Output the (X, Y) coordinate of the center of the cell containing the given text.  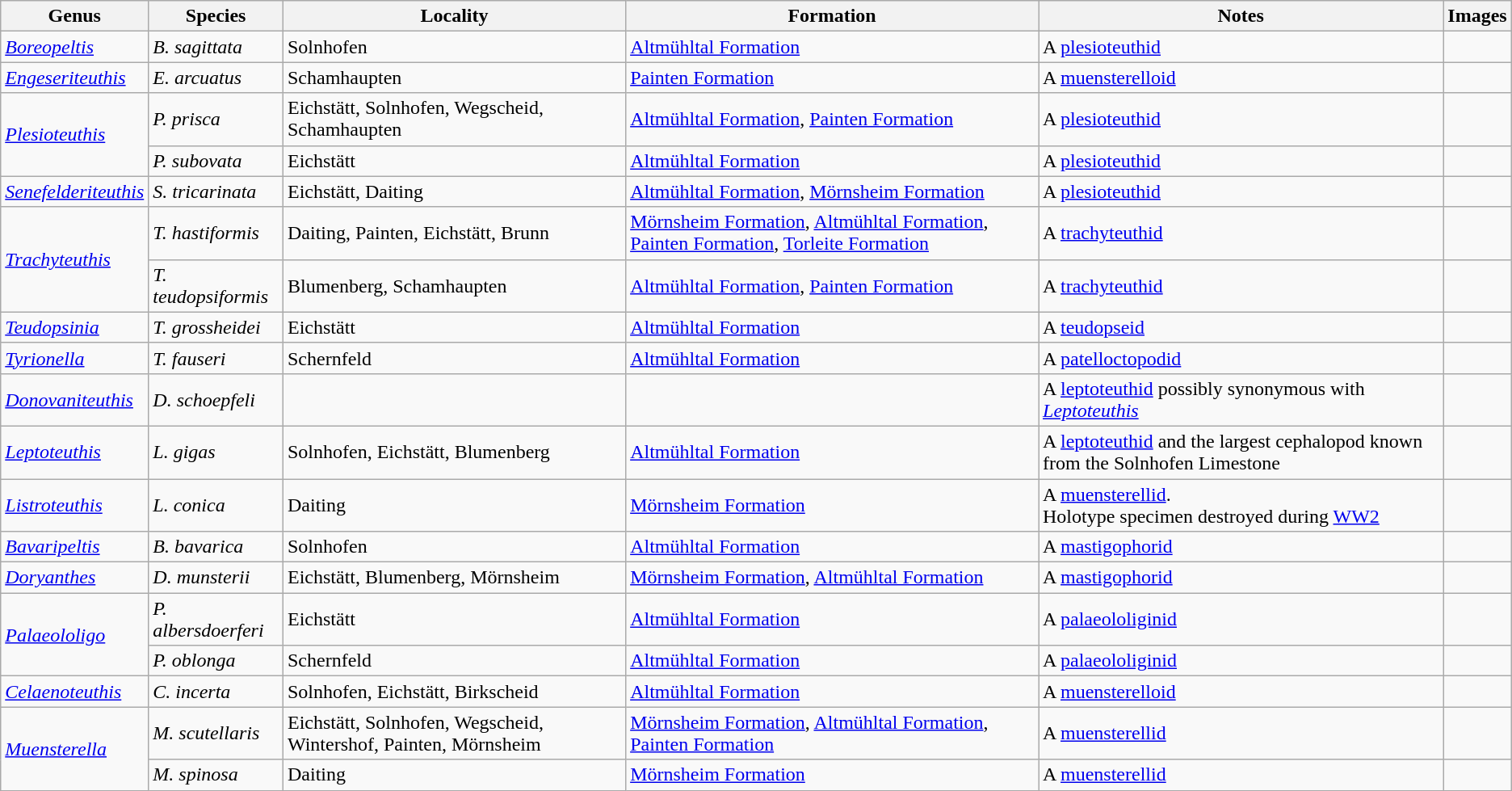
D. schoepfeli (216, 399)
M. spinosa (216, 775)
Celaenoteuthis (74, 692)
Solnhofen, Eichstätt, Blumenberg (454, 452)
Bavaripeltis (74, 547)
Blumenberg, Schamhaupten (454, 286)
A muensterellid.Holotype specimen destroyed during WW2 (1241, 504)
P. subovata (216, 161)
Donovaniteuthis (74, 399)
Leptoteuthis (74, 452)
Images (1477, 16)
Formation (832, 16)
Trachyteuthis (74, 259)
A patelloctopodid (1241, 358)
T. hastiformis (216, 233)
D. munsterii (216, 578)
C. incerta (216, 692)
S. tricarinata (216, 191)
Teudopsinia (74, 327)
L. gigas (216, 452)
Daiting, Painten, Eichstätt, Brunn (454, 233)
E. arcuatus (216, 78)
P. oblonga (216, 661)
Notes (1241, 16)
Listroteuthis (74, 504)
A teudopseid (1241, 327)
Eichstätt, Solnhofen, Wegscheid, Wintershof, Painten, Mörnsheim (454, 734)
Engeseriteuthis (74, 78)
B. sagittata (216, 47)
Locality (454, 16)
A leptoteuthid possibly synonymous with Leptoteuthis (1241, 399)
Senefelderiteuthis (74, 191)
Schamhaupten (454, 78)
A leptoteuthid and the largest cephalopod known from the Solnhofen Limestone (1241, 452)
Plesioteuthis (74, 134)
T. grossheidei (216, 327)
Species (216, 16)
P. prisca (216, 120)
Boreopeltis (74, 47)
Solnhofen, Eichstätt, Birkscheid (454, 692)
T. fauseri (216, 358)
Mörnsheim Formation, Altmühltal Formation, Painten Formation (832, 734)
Eichstätt, Solnhofen, Wegscheid, Schamhaupten (454, 120)
Tyrionella (74, 358)
Doryanthes (74, 578)
M. scutellaris (216, 734)
Genus (74, 16)
Mörnsheim Formation, Altmühltal Formation (832, 578)
Mörnsheim Formation, Altmühltal Formation, Painten Formation, Torleite Formation (832, 233)
P. albersdoerferi (216, 619)
B. bavarica (216, 547)
Palaeololigo (74, 635)
L. conica (216, 504)
Altmühltal Formation, Mörnsheim Formation (832, 191)
T. teudopsiformis (216, 286)
Eichstätt, Blumenberg, Mörnsheim (454, 578)
Muensterella (74, 748)
Eichstätt, Daiting (454, 191)
Painten Formation (832, 78)
